Scan for the cell matching the given text and deliver its (x, y) coordinate at center. 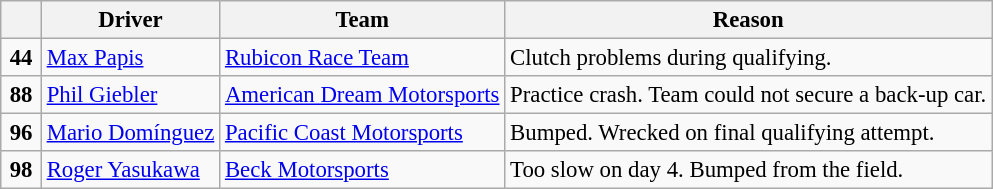
American Dream Motorsports (362, 95)
Clutch problems during qualifying. (748, 58)
44 (22, 58)
Rubicon Race Team (362, 58)
Beck Motorsports (362, 170)
98 (22, 170)
88 (22, 95)
Roger Yasukawa (130, 170)
Bumped. Wrecked on final qualifying attempt. (748, 133)
Reason (748, 20)
Pacific Coast Motorsports (362, 133)
Practice crash. Team could not secure a back-up car. (748, 95)
Too slow on day 4. Bumped from the field. (748, 170)
96 (22, 133)
Mario Domínguez (130, 133)
Phil Giebler (130, 95)
Team (362, 20)
Max Papis (130, 58)
Driver (130, 20)
